Extract the [X, Y] coordinate from the center of the cell holding the provided text.  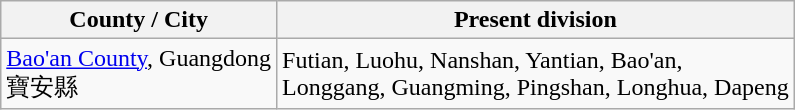
Futian, Luohu, Nanshan, Yantian, Bao'an,Longgang, Guangming, Pingshan, Longhua, Dapeng [536, 74]
Bao'an County, Guangdong寶安縣 [139, 74]
County / City [139, 20]
Present division [536, 20]
